Extract the (X, Y) coordinate from the center of the cell holding the provided text.  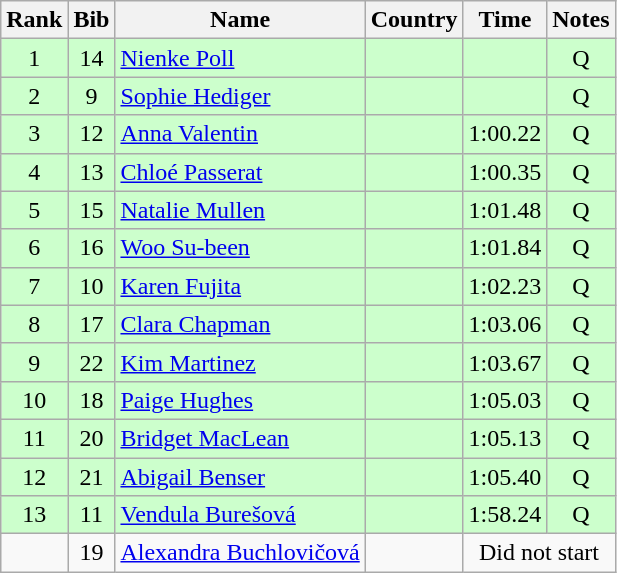
Woo Su-been (240, 248)
1:01.84 (505, 248)
1:05.40 (505, 477)
3 (34, 134)
1:00.22 (505, 134)
Did not start (539, 553)
Alexandra Buchlovičová (240, 553)
1:58.24 (505, 515)
Rank (34, 20)
1:02.23 (505, 286)
Anna Valentin (240, 134)
7 (34, 286)
Country (414, 20)
15 (92, 210)
6 (34, 248)
1:00.35 (505, 172)
Paige Hughes (240, 400)
Vendula Burešová (240, 515)
Natalie Mullen (240, 210)
Notes (581, 20)
Bridget MacLean (240, 438)
5 (34, 210)
1:03.06 (505, 324)
14 (92, 58)
Karen Fujita (240, 286)
Clara Chapman (240, 324)
Time (505, 20)
Sophie Hediger (240, 96)
19 (92, 553)
Kim Martinez (240, 362)
1:05.03 (505, 400)
1 (34, 58)
16 (92, 248)
1:05.13 (505, 438)
Name (240, 20)
Chloé Passerat (240, 172)
1:03.67 (505, 362)
8 (34, 324)
Nienke Poll (240, 58)
18 (92, 400)
17 (92, 324)
21 (92, 477)
1:01.48 (505, 210)
Abigail Benser (240, 477)
Bib (92, 20)
4 (34, 172)
20 (92, 438)
22 (92, 362)
2 (34, 96)
